Find where the given text appears and provide that cell's center as (X, Y) coordinate. 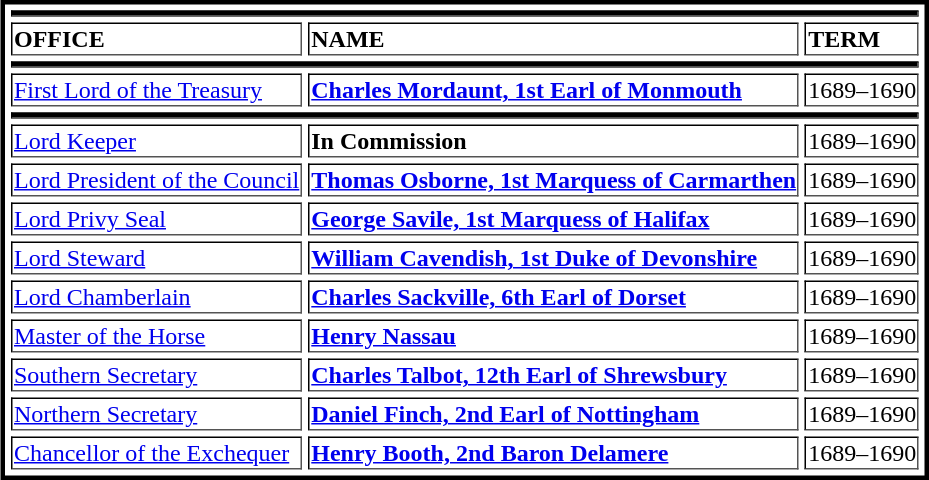
OFFICE (156, 38)
NAME (554, 38)
William Cavendish, 1st Duke of Devonshire (554, 258)
Lord Steward (156, 258)
Henry Nassau (554, 336)
Lord Privy Seal (156, 218)
Master of the Horse (156, 336)
In Commission (554, 140)
Charles Mordaunt, 1st Earl of Monmouth (554, 90)
Chancellor of the Exchequer (156, 452)
Charles Sackville, 6th Earl of Dorset (554, 296)
George Savile, 1st Marquess of Halifax (554, 218)
Lord President of the Council (156, 180)
First Lord of the Treasury (156, 90)
Daniel Finch, 2nd Earl of Nottingham (554, 414)
Charles Talbot, 12th Earl of Shrewsbury (554, 374)
Northern Secretary (156, 414)
Lord Chamberlain (156, 296)
Southern Secretary (156, 374)
TERM (862, 38)
Thomas Osborne, 1st Marquess of Carmarthen (554, 180)
Henry Booth, 2nd Baron Delamere (554, 452)
Lord Keeper (156, 140)
